Pinpoint the cell where the given text exists, returning its (x, y) midpoint coordinate. 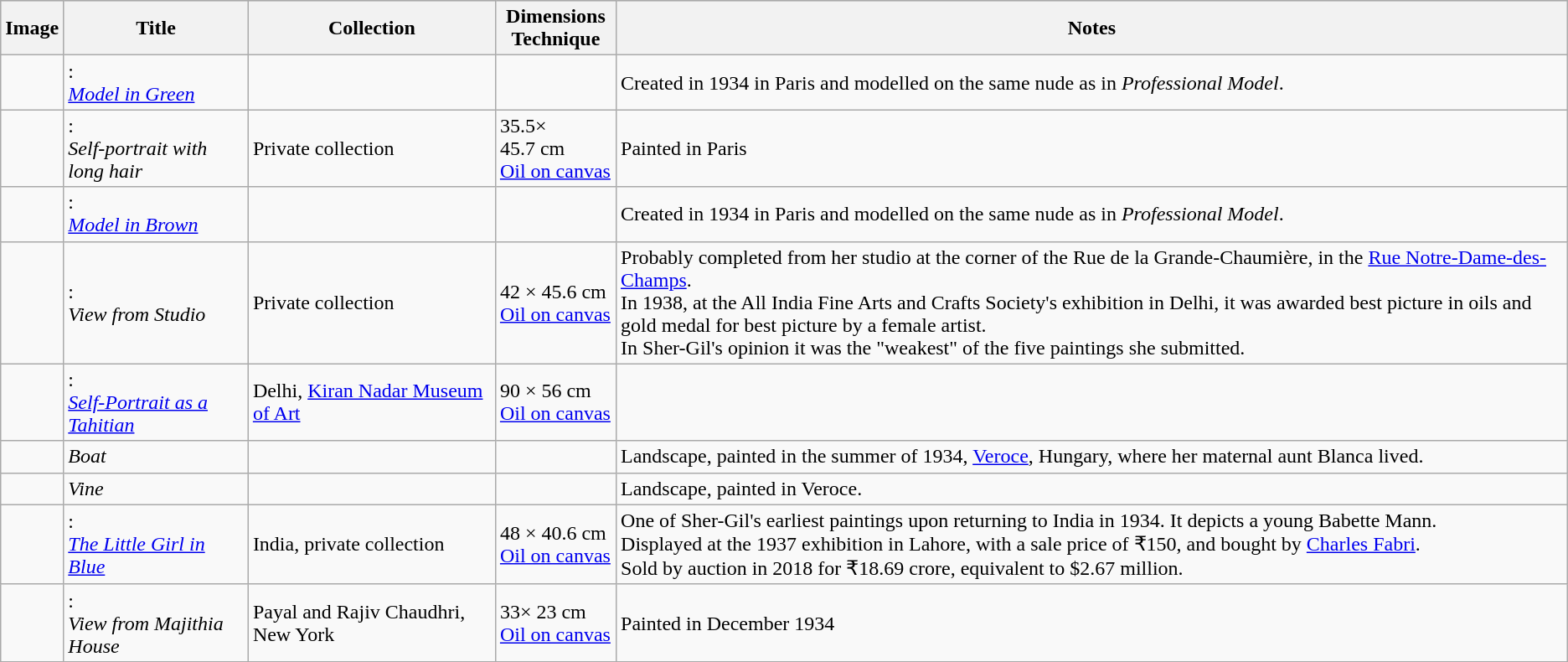
Payal and Rajiv Chaudhri, New York (372, 623)
Notes (1092, 28)
Painted in December 1934 (1092, 623)
Landscape, painted in the summer of 1934, Veroce, Hungary, where her maternal aunt Blanca lived. (1092, 457)
:Model in Brown (156, 215)
48 × 40.6 cmOil on canvas (555, 545)
:View from Studio (156, 303)
:View from Majithia House (156, 623)
:Self-Portrait as a Tahitian (156, 402)
:Model in Green (156, 82)
Boat (156, 457)
Collection (372, 28)
:The Little Girl in Blue (156, 545)
Landscape, painted in Veroce. (1092, 489)
Title (156, 28)
Painted in Paris (1092, 148)
33× 23 cmOil on canvas (555, 623)
Vine (156, 489)
:Self-portrait with long hair (156, 148)
42 × 45.6 cmOil on canvas (555, 303)
90 × 56 cmOil on canvas (555, 402)
Image (32, 28)
35.5× 45.7 cmOil on canvas (555, 148)
DimensionsTechnique (555, 28)
India, private collection (372, 545)
Delhi, Kiran Nadar Museum of Art (372, 402)
